Search for the cell housing the specified text and yield its (X, Y) center coordinate. 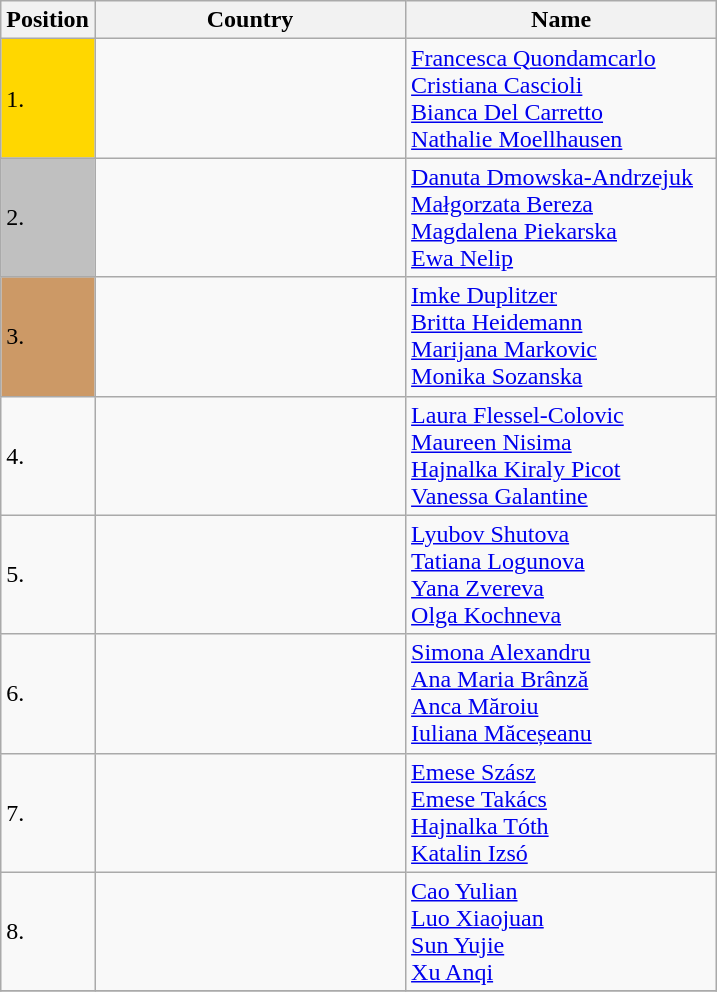
Imke Duplitzer Britta Heidemann Marijana Markovic Monika Sozanska (562, 336)
7. (48, 812)
3. (48, 336)
Francesca Quondamcarlo Cristiana Cascioli Bianca Del Carretto Nathalie Moellhausen (562, 98)
Position (48, 20)
Cao Yulian Luo Xiaojuan Sun Yujie Xu Anqi (562, 932)
6. (48, 694)
8. (48, 932)
2. (48, 218)
Laura Flessel-Colovic Maureen Nisima Hajnalka Kiraly Picot Vanessa Galantine (562, 456)
Emese Szász Emese Takács Hajnalka Tóth Katalin Izsó (562, 812)
Lyubov Shutova Tatiana Logunova Yana Zvereva Olga Kochneva (562, 574)
5. (48, 574)
Country (250, 20)
Simona Alexandru Ana Maria Brânză Anca Măroiu Iuliana Măceșeanu (562, 694)
4. (48, 456)
Danuta Dmowska-Andrzejuk Małgorzata Bereza Magdalena Piekarska Ewa Nelip (562, 218)
1. (48, 98)
Name (562, 20)
